For the text-containing cell, return its midpoint in [X, Y] coordinate format. 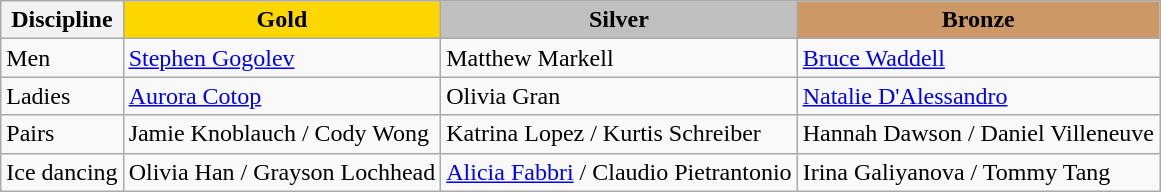
Ladies [62, 96]
Aurora Cotop [282, 96]
Natalie D'Alessandro [978, 96]
Gold [282, 20]
Men [62, 58]
Discipline [62, 20]
Olivia Han / Grayson Lochhead [282, 172]
Alicia Fabbri / Claudio Pietrantonio [619, 172]
Matthew Markell [619, 58]
Olivia Gran [619, 96]
Katrina Lopez / Kurtis Schreiber [619, 134]
Pairs [62, 134]
Hannah Dawson / Daniel Villeneuve [978, 134]
Stephen Gogolev [282, 58]
Bronze [978, 20]
Bruce Waddell [978, 58]
Jamie Knoblauch / Cody Wong [282, 134]
Silver [619, 20]
Ice dancing [62, 172]
Irina Galiyanova / Tommy Tang [978, 172]
